Detect which cell encompasses the target text, then output its (X, Y) center coordinate. 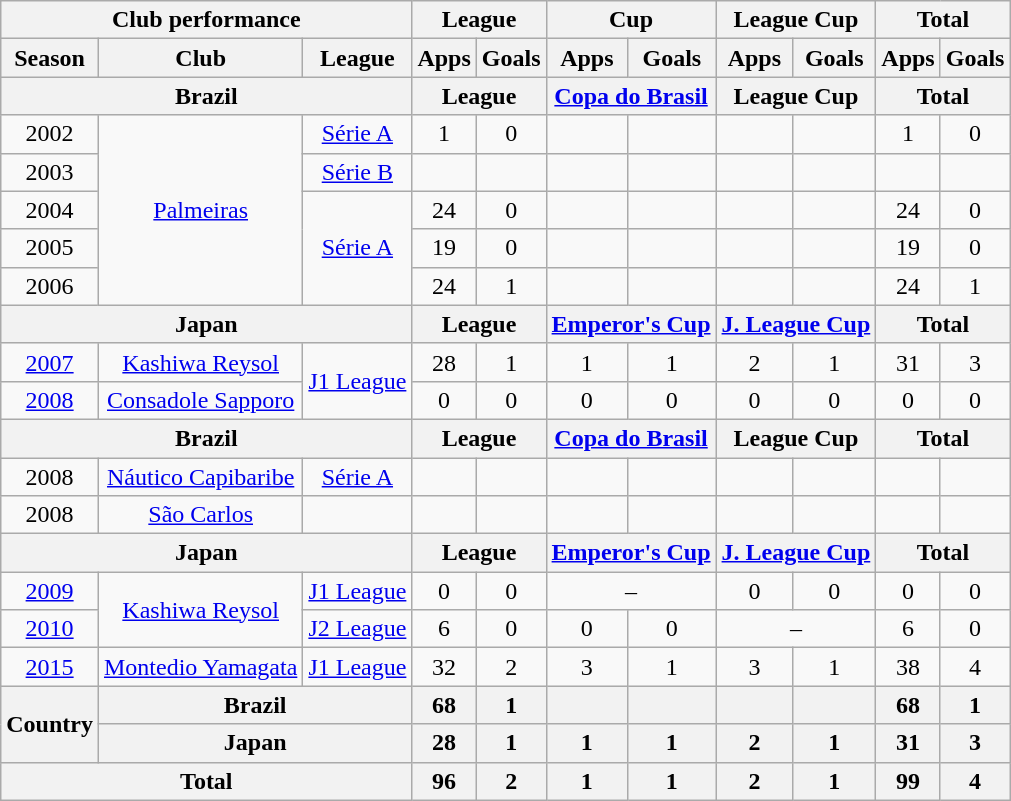
2003 (50, 172)
99 (908, 781)
Country (50, 724)
Season (50, 58)
Palmeiras (200, 210)
Club performance (206, 20)
2010 (50, 629)
2006 (50, 286)
2004 (50, 210)
Série B (358, 172)
2007 (50, 362)
2005 (50, 248)
Cup (631, 20)
96 (444, 781)
2002 (50, 134)
2015 (50, 667)
São Carlos (200, 515)
Montedio Yamagata (200, 667)
Náutico Capibaribe (200, 477)
J2 League (358, 629)
2009 (50, 591)
38 (908, 667)
Consadole Sapporo (200, 400)
Club (200, 58)
32 (444, 667)
